Detect which cell encompasses the target text, then output its (X, Y) center coordinate. 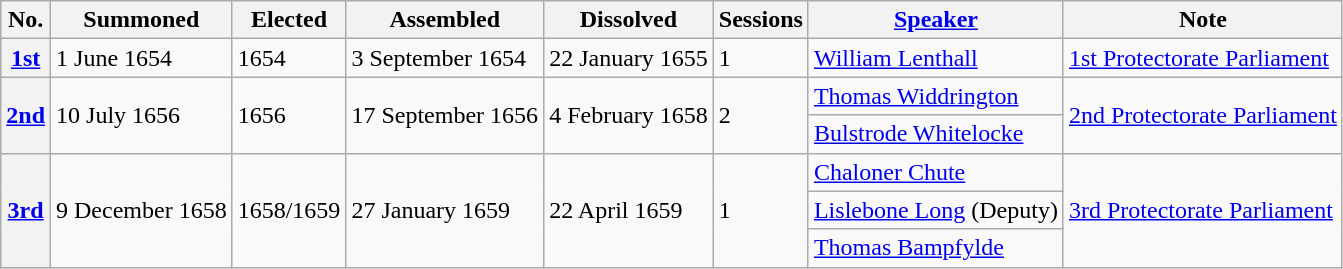
Summoned (142, 20)
Dissolved (629, 20)
22 April 1659 (629, 210)
Speaker (936, 20)
No. (26, 20)
Thomas Widdrington (936, 96)
3 September 1654 (445, 58)
2nd (26, 115)
Assembled (445, 20)
Thomas Bampfylde (936, 248)
Elected (289, 20)
William Lenthall (936, 58)
2 (760, 115)
Sessions (760, 20)
22 January 1655 (629, 58)
1st Protectorate Parliament (1202, 58)
9 December 1658 (142, 210)
17 September 1656 (445, 115)
Chaloner Chute (936, 172)
10 July 1656 (142, 115)
Bulstrode Whitelocke (936, 134)
1658/1659 (289, 210)
1 June 1654 (142, 58)
27 January 1659 (445, 210)
Note (1202, 20)
2nd Protectorate Parliament (1202, 115)
1st (26, 58)
4 February 1658 (629, 115)
1656 (289, 115)
1654 (289, 58)
3rd (26, 210)
Lislebone Long (Deputy) (936, 210)
3rd Protectorate Parliament (1202, 210)
